Return [X, Y] of the center of cell containing provided text 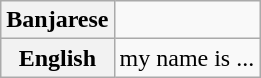
Banjarese [58, 20]
English [58, 58]
my name is ... [187, 58]
